Search for the cell housing the specified text and yield its [X, Y] center coordinate. 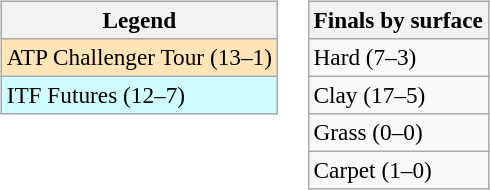
Legend [139, 20]
ITF Futures (12–7) [139, 95]
Clay (17–5) [398, 95]
Finals by surface [398, 20]
Hard (7–3) [398, 57]
Grass (0–0) [398, 133]
ATP Challenger Tour (13–1) [139, 57]
Carpet (1–0) [398, 171]
